Extract the (X, Y) coordinate from the center of the cell holding the provided text.  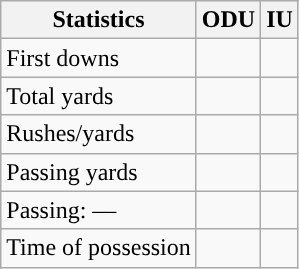
Total yards (99, 96)
Passing: –– (99, 210)
Passing yards (99, 172)
ODU (228, 20)
First downs (99, 58)
IU (280, 20)
Statistics (99, 20)
Rushes/yards (99, 134)
Time of possession (99, 248)
